Return the (x, y) coordinate for the center point of the cell that contains the specified text.  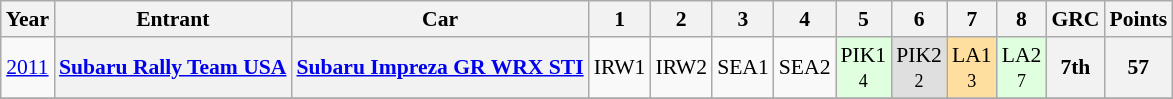
2 (681, 19)
6 (919, 19)
LA13 (972, 68)
SEA2 (805, 68)
LA27 (1022, 68)
7th (1075, 68)
IRW1 (620, 68)
PIK22 (919, 68)
57 (1138, 68)
4 (805, 19)
5 (864, 19)
Subaru Impreza GR WRX STI (440, 68)
8 (1022, 19)
Points (1138, 19)
Subaru Rally Team USA (172, 68)
IRW2 (681, 68)
Entrant (172, 19)
3 (743, 19)
SEA1 (743, 68)
1 (620, 19)
2011 (28, 68)
GRC (1075, 19)
Year (28, 19)
7 (972, 19)
Car (440, 19)
PIK14 (864, 68)
